Detect which cell encompasses the target text, then output its (x, y) center coordinate. 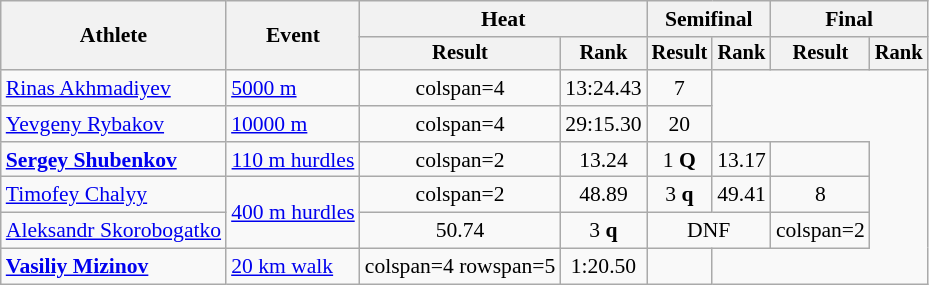
Event (293, 36)
colspan=4 rowspan=5 (460, 267)
10000 m (293, 124)
5000 m (293, 88)
110 m hurdles (293, 160)
1:20.50 (603, 267)
13.24 (603, 160)
1 Q (680, 160)
400 m hurdles (293, 212)
Athlete (114, 36)
Sergey Shubenkov (114, 160)
Semifinal (709, 19)
20 km walk (293, 267)
49.41 (742, 195)
Yevgeny Rybakov (114, 124)
13.17 (742, 160)
8 (820, 195)
Final (850, 19)
Heat (504, 19)
Timofey Chalyy (114, 195)
48.89 (603, 195)
29:15.30 (603, 124)
50.74 (460, 231)
DNF (709, 231)
Aleksandr Skorobogatko (114, 231)
Vasiliy Mizinov (114, 267)
Rinas Akhmadiyev (114, 88)
13:24.43 (603, 88)
20 (680, 124)
7 (680, 88)
